For the text-containing cell, return its midpoint in [X, Y] coordinate format. 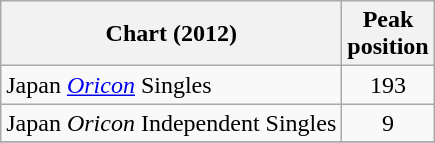
193 [388, 85]
Peakposition [388, 34]
Japan Oricon Singles [172, 85]
Chart (2012) [172, 34]
Japan Oricon Independent Singles [172, 123]
9 [388, 123]
